Find where the given text appears and provide that cell's center as (x, y) coordinate. 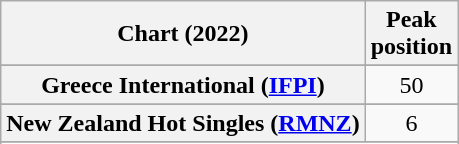
Peakposition (411, 34)
Chart (2022) (183, 34)
Greece International (IFPI) (183, 85)
New Zealand Hot Singles (RMNZ) (183, 123)
50 (411, 85)
6 (411, 123)
